For the text-containing cell, return its midpoint in (X, Y) coordinate format. 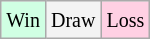
Loss (126, 20)
Draw (72, 20)
Win (24, 20)
